For the text-containing cell, return its midpoint in (X, Y) coordinate format. 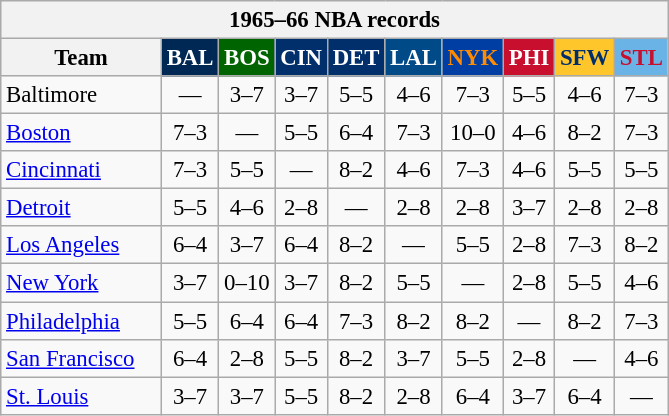
Los Angeles (82, 245)
STL (642, 58)
10–0 (472, 133)
Boston (82, 133)
DET (356, 58)
LAL (414, 58)
BOS (247, 58)
NYK (472, 58)
0–10 (247, 283)
Detroit (82, 208)
San Francisco (82, 358)
SFW (585, 58)
PHI (528, 58)
1965–66 NBA records (334, 20)
Team (82, 58)
Baltimore (82, 95)
Philadelphia (82, 321)
CIN (301, 58)
BAL (190, 58)
St. Louis (82, 396)
New York (82, 283)
Cincinnati (82, 170)
